Capture the cell that displays the provided text and extract its [X, Y] central coordinate. 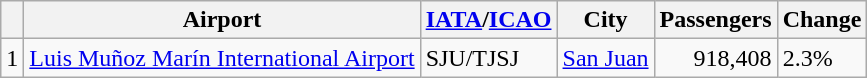
IATA/ICAO [488, 20]
SJU/TJSJ [488, 58]
2.3% [822, 58]
1 [12, 58]
City [606, 20]
918,408 [716, 58]
Luis Muñoz Marín International Airport [222, 58]
San Juan [606, 58]
Passengers [716, 20]
Airport [222, 20]
Change [822, 20]
